Output the (x, y) coordinate of the center of the cell containing the given text.  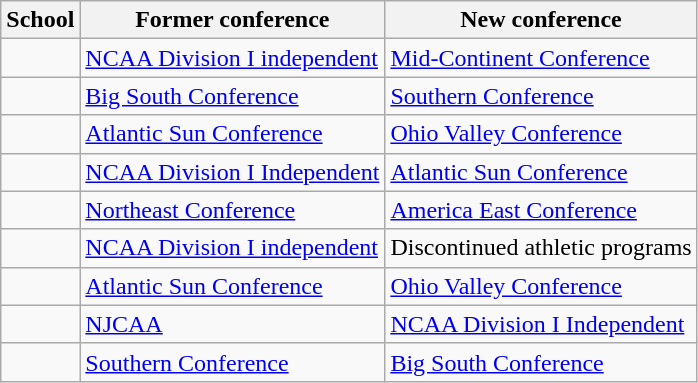
America East Conference (541, 210)
Former conference (232, 20)
Discontinued athletic programs (541, 248)
Northeast Conference (232, 210)
NJCAA (232, 324)
School (40, 20)
Mid-Continent Conference (541, 58)
New conference (541, 20)
